Output the (x, y) coordinate of the center of the cell containing the given text.  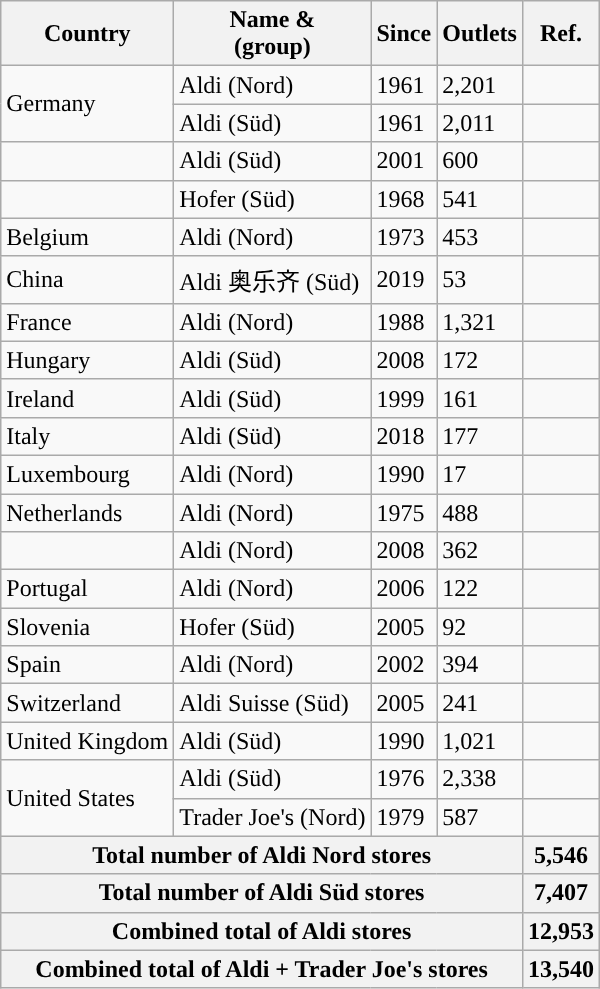
Aldi Suisse (Süd) (272, 703)
541 (480, 199)
17 (480, 474)
2,338 (480, 779)
Country (88, 34)
Netherlands (88, 513)
Total number of Aldi Nord stores (262, 855)
Germany (88, 104)
1976 (404, 779)
53 (480, 280)
2001 (404, 161)
587 (480, 817)
2019 (404, 280)
United States (88, 798)
92 (480, 627)
161 (480, 398)
United Kingdom (88, 741)
394 (480, 665)
1,021 (480, 741)
172 (480, 360)
China (88, 280)
1988 (404, 322)
2,011 (480, 123)
Hungary (88, 360)
Luxembourg (88, 474)
1979 (404, 817)
453 (480, 237)
2018 (404, 436)
Since (404, 34)
1968 (404, 199)
1,321 (480, 322)
2006 (404, 589)
362 (480, 551)
Aldi 奥乐齐 (Süd) (272, 280)
France (88, 322)
1975 (404, 513)
13,540 (560, 969)
12,953 (560, 931)
Switzerland (88, 703)
Trader Joe's (Nord) (272, 817)
Name &(group) (272, 34)
Ireland (88, 398)
Ref. (560, 34)
488 (480, 513)
Slovenia (88, 627)
Total number of Aldi Süd stores (262, 893)
600 (480, 161)
2,201 (480, 85)
Italy (88, 436)
Combined total of Aldi + Trader Joe's stores (262, 969)
177 (480, 436)
2002 (404, 665)
Belgium (88, 237)
Portugal (88, 589)
5,546 (560, 855)
1973 (404, 237)
241 (480, 703)
7,407 (560, 893)
Outlets (480, 34)
Combined total of Aldi stores (262, 931)
122 (480, 589)
1999 (404, 398)
Spain (88, 665)
